Locate the cell with the specified text and output its [x, y] center coordinate. 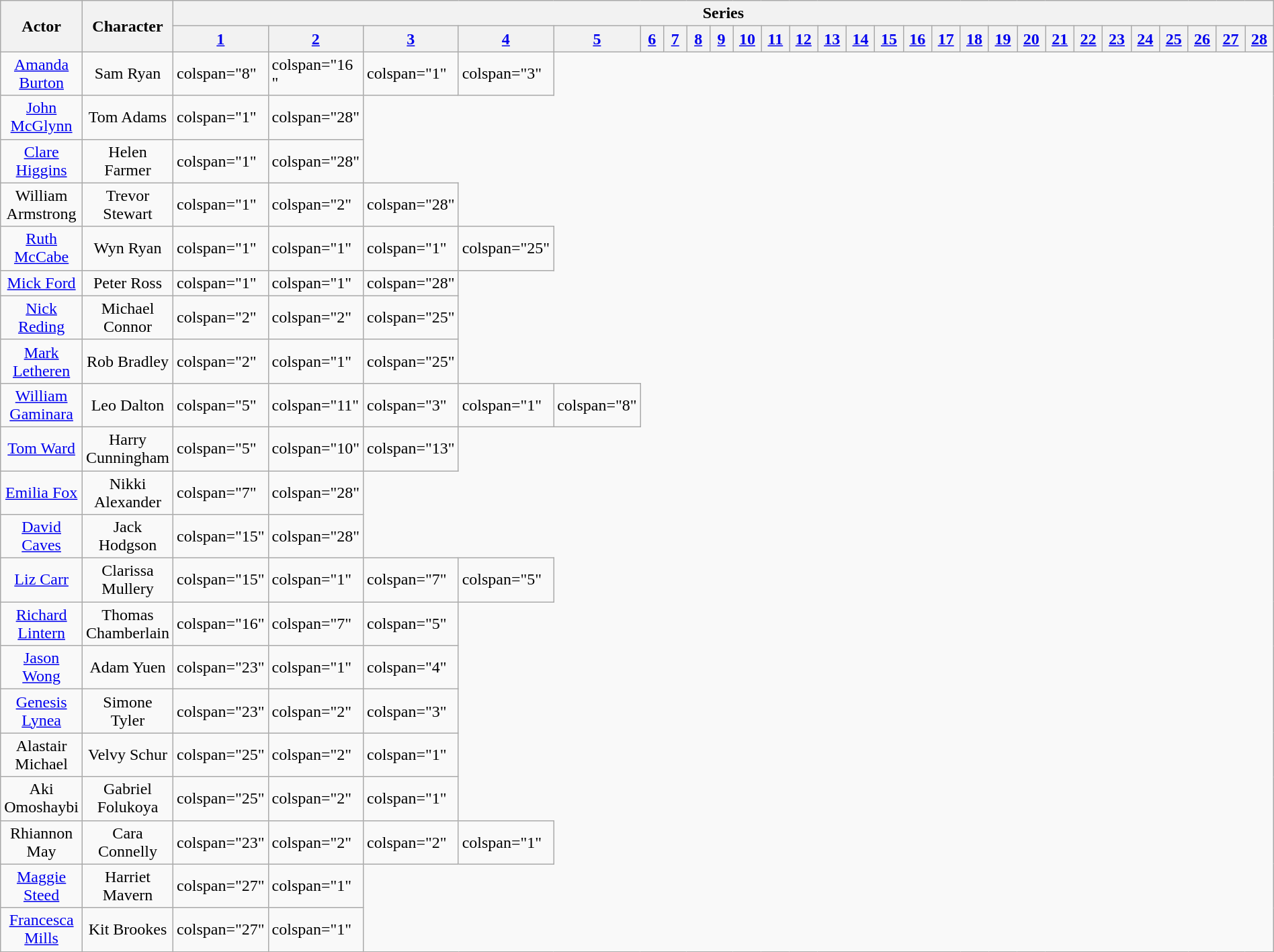
Harriet Mavern [128, 885]
Helen Farmer [128, 161]
colspan="11" [316, 404]
Maggie Steed [42, 885]
Francesca Mills [42, 930]
Aki Omoshaybi [42, 798]
Alastair Michael [42, 755]
Character [128, 26]
Trevor Stewart [128, 204]
Nick Reding [42, 317]
15 [889, 39]
5 [597, 39]
23 [1117, 39]
4 [506, 39]
Leo Dalton [128, 404]
Clarissa Mullery [128, 580]
8 [698, 39]
Tom Adams [128, 117]
Jack Hodgson [128, 536]
Mick Ford [42, 283]
Kit Brookes [128, 930]
Ruth McCabe [42, 249]
William Armstrong [42, 204]
14 [860, 39]
26 [1202, 39]
12 [804, 39]
1 [221, 39]
Rob Bradley [128, 361]
Gabriel Folukoya [128, 798]
Michael Connor [128, 317]
9 [721, 39]
Amanda Burton [42, 74]
18 [974, 39]
Emilia Fox [42, 492]
6 [652, 39]
11 [775, 39]
7 [675, 39]
Jason Wong [42, 668]
19 [1003, 39]
colspan="16 " [316, 74]
28 [1259, 39]
colspan="10" [316, 449]
Richard Lintern [42, 623]
16 [917, 39]
colspan="4" [411, 668]
Adam Yuen [128, 668]
William Gaminara [42, 404]
Simone Tyler [128, 711]
Tom Ward [42, 449]
Nikki Alexander [128, 492]
10 [747, 39]
Genesis Lynea [42, 711]
colspan="16" [221, 623]
Velvy Schur [128, 755]
2 [316, 39]
Peter Ross [128, 283]
Actor [42, 26]
Series [724, 13]
Clare Higgins [42, 161]
Harry Cunningham [128, 449]
3 [411, 39]
17 [946, 39]
Thomas Chamberlain [128, 623]
John McGlynn [42, 117]
Wyn Ryan [128, 249]
Mark Letheren [42, 361]
27 [1230, 39]
Rhiannon May [42, 842]
Liz Carr [42, 580]
25 [1174, 39]
24 [1145, 39]
Cara Connelly [128, 842]
21 [1060, 39]
13 [832, 39]
David Caves [42, 536]
colspan="13" [411, 449]
Sam Ryan [128, 74]
20 [1031, 39]
22 [1088, 39]
